Search for the cell housing the specified text and yield its (X, Y) center coordinate. 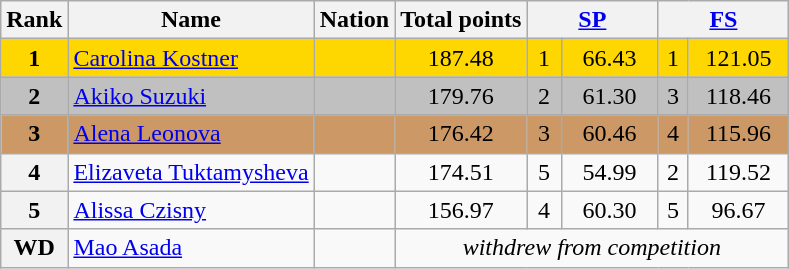
96.67 (738, 210)
119.52 (738, 172)
Carolina Kostner (191, 58)
WD (34, 248)
FS (724, 20)
187.48 (461, 58)
Rank (34, 20)
Nation (354, 20)
Total points (461, 20)
176.42 (461, 134)
Elizaveta Tuktamysheva (191, 172)
Alissa Czisny (191, 210)
156.97 (461, 210)
179.76 (461, 96)
118.46 (738, 96)
60.46 (610, 134)
SP (592, 20)
withdrew from competition (592, 248)
60.30 (610, 210)
174.51 (461, 172)
Name (191, 20)
61.30 (610, 96)
115.96 (738, 134)
66.43 (610, 58)
54.99 (610, 172)
121.05 (738, 58)
Mao Asada (191, 248)
Akiko Suzuki (191, 96)
Alena Leonova (191, 134)
